Identify which cell holds the provided text, then report its (X, Y) central coordinate. 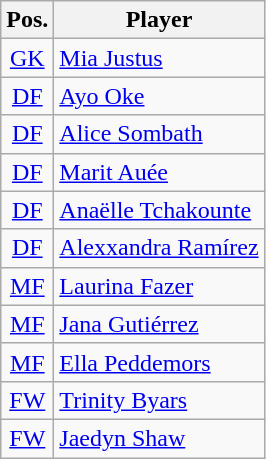
Alice Sombath (159, 134)
Mia Justus (159, 58)
Player (159, 20)
Trinity Byars (159, 400)
Ella Peddemors (159, 362)
Anaëlle Tchakounte (159, 210)
Ayo Oke (159, 96)
GK (28, 58)
Jaedyn Shaw (159, 438)
Laurina Fazer (159, 286)
Marit Auée (159, 172)
Pos. (28, 20)
Jana Gutiérrez (159, 324)
Alexxandra Ramírez (159, 248)
